Identify which cell holds the provided text, then report its [x, y] central coordinate. 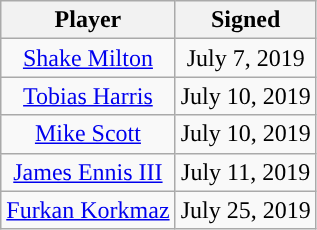
Player [88, 20]
James Ennis III [88, 172]
Shake Milton [88, 58]
July 25, 2019 [246, 210]
Mike Scott [88, 134]
Signed [246, 20]
Tobias Harris [88, 96]
Furkan Korkmaz [88, 210]
July 11, 2019 [246, 172]
July 7, 2019 [246, 58]
